Provide the [X, Y] coordinate of the cell's center where the given text is located.  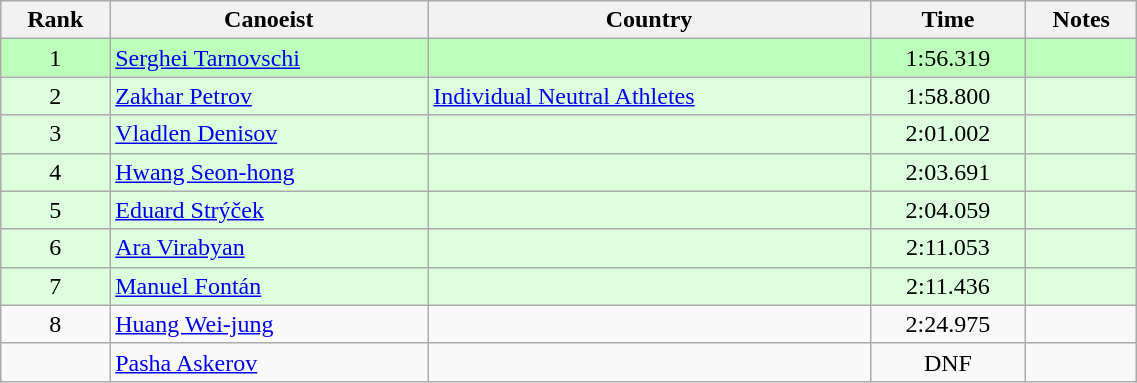
Individual Neutral Athletes [649, 96]
2:04.059 [948, 210]
Eduard Strýček [269, 210]
Ara Virabyan [269, 248]
1:58.800 [948, 96]
2:11.053 [948, 248]
7 [56, 286]
2:11.436 [948, 286]
Rank [56, 20]
3 [56, 134]
Vladlen Denisov [269, 134]
2:24.975 [948, 324]
8 [56, 324]
Notes [1082, 20]
Hwang Seon-hong [269, 172]
1 [56, 58]
Pasha Askerov [269, 362]
Manuel Fontán [269, 286]
Canoeist [269, 20]
6 [56, 248]
DNF [948, 362]
Zakhar Petrov [269, 96]
Serghei Tarnovschi [269, 58]
4 [56, 172]
2 [56, 96]
Huang Wei-jung [269, 324]
Country [649, 20]
Time [948, 20]
1:56.319 [948, 58]
5 [56, 210]
2:03.691 [948, 172]
2:01.002 [948, 134]
